Provide the [x, y] coordinate of the cell's center where the given text is located.  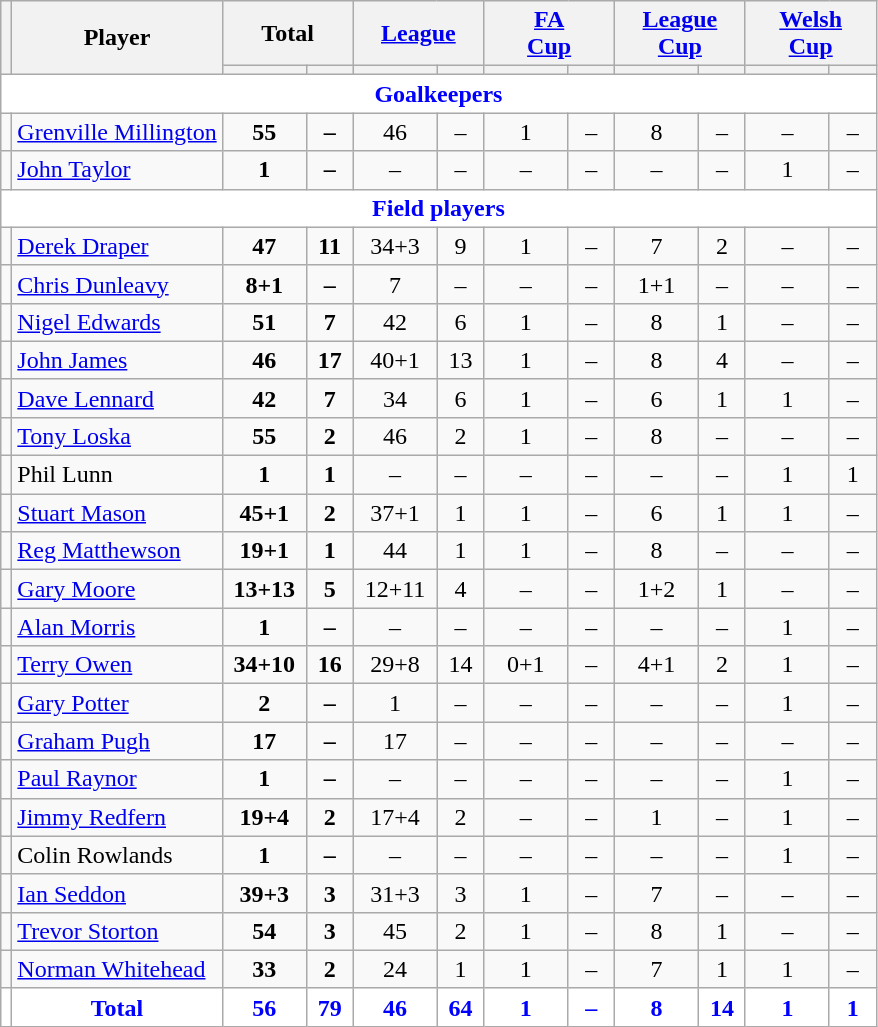
79 [330, 1007]
Reg Matthewson [117, 551]
34+10 [264, 665]
56 [264, 1007]
WelshCup [810, 34]
Field players [438, 208]
16 [330, 665]
Chris Dunleavy [117, 284]
8+1 [264, 284]
51 [264, 322]
John James [117, 360]
45+1 [264, 513]
34+3 [395, 246]
Ian Seddon [117, 893]
Tony Loska [117, 437]
47 [264, 246]
FACup [550, 34]
64 [460, 1007]
League [418, 34]
33 [264, 969]
Gary Potter [117, 703]
Gary Moore [117, 589]
4+1 [657, 665]
Derek Draper [117, 246]
Norman Whitehead [117, 969]
LeagueCup [680, 34]
1+1 [657, 284]
31+3 [395, 893]
17+4 [395, 817]
34 [395, 398]
19+4 [264, 817]
54 [264, 931]
Paul Raynor [117, 779]
Stuart Mason [117, 513]
40+1 [395, 360]
0+1 [526, 665]
Goalkeepers [438, 94]
Alan Morris [117, 627]
39+3 [264, 893]
Nigel Edwards [117, 322]
24 [395, 969]
Dave Lennard [117, 398]
13 [460, 360]
9 [460, 246]
Graham Pugh [117, 741]
Player [117, 38]
37+1 [395, 513]
13+13 [264, 589]
Phil Lunn [117, 475]
12+11 [395, 589]
Colin Rowlands [117, 855]
5 [330, 589]
1+2 [657, 589]
Jimmy Redfern [117, 817]
44 [395, 551]
Trevor Storton [117, 931]
11 [330, 246]
Grenville Millington [117, 132]
John Taylor [117, 170]
45 [395, 931]
Terry Owen [117, 665]
29+8 [395, 665]
19+1 [264, 551]
